Capture the cell that displays the provided text and extract its (X, Y) central coordinate. 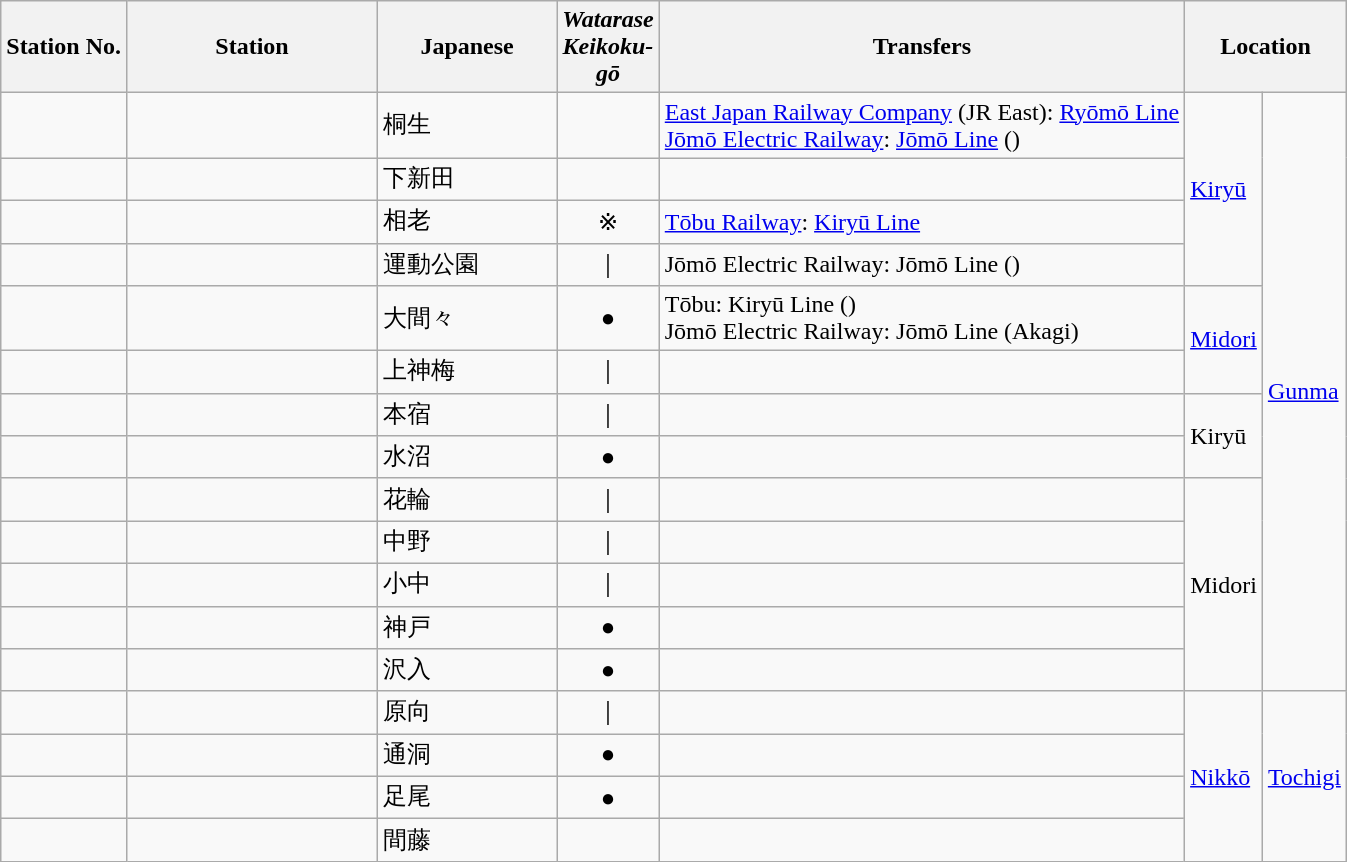
Transfers (922, 47)
Tōbu Railway: Kiryū Line (922, 222)
※ (608, 222)
本宿 (468, 414)
原向 (468, 712)
小中 (468, 584)
花輪 (468, 500)
Tochigi (1304, 776)
Japanese (468, 47)
Tōbu: Kiryū Line ()Jōmō Electric Railway: Jōmō Line (Akagi) (922, 318)
East Japan Railway Company (JR East): Ryōmō LineJōmō Electric Railway: Jōmō Line () (922, 126)
大間々 (468, 318)
桐生 (468, 126)
Gunma (1304, 392)
神戸 (468, 628)
Station No. (64, 47)
上神梅 (468, 372)
通洞 (468, 756)
運動公園 (468, 264)
沢入 (468, 670)
Jōmō Electric Railway: Jōmō Line () (922, 264)
間藤 (468, 840)
中野 (468, 542)
Nikkō (1224, 776)
Watarase Keikoku-gō (608, 47)
下新田 (468, 180)
足尾 (468, 798)
Station (252, 47)
相老 (468, 222)
Location (1266, 47)
水沼 (468, 458)
